For the text-containing cell, return its midpoint in [x, y] coordinate format. 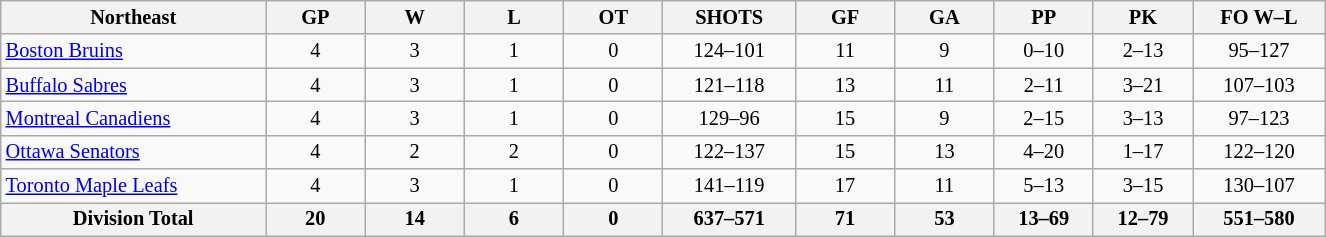
GF [844, 17]
2–15 [1044, 118]
Toronto Maple Leafs [134, 186]
1–17 [1142, 152]
129–96 [729, 118]
20 [316, 219]
GP [316, 17]
141–119 [729, 186]
FO W–L [1260, 17]
GA [944, 17]
95–127 [1260, 51]
PP [1044, 17]
130–107 [1260, 186]
2–13 [1142, 51]
3–21 [1142, 85]
5–13 [1044, 186]
53 [944, 219]
2–11 [1044, 85]
W [414, 17]
OT [614, 17]
122–120 [1260, 152]
124–101 [729, 51]
122–137 [729, 152]
637–571 [729, 219]
Montreal Canadiens [134, 118]
SHOTS [729, 17]
3–13 [1142, 118]
L [514, 17]
12–79 [1142, 219]
Buffalo Sabres [134, 85]
PK [1142, 17]
14 [414, 219]
Ottawa Senators [134, 152]
13–69 [1044, 219]
Boston Bruins [134, 51]
107–103 [1260, 85]
0–10 [1044, 51]
4–20 [1044, 152]
121–118 [729, 85]
17 [844, 186]
Division Total [134, 219]
Northeast [134, 17]
71 [844, 219]
6 [514, 219]
97–123 [1260, 118]
3–15 [1142, 186]
551–580 [1260, 219]
